Determine the (x, y) coordinate at the center of the cell enclosing the given text.  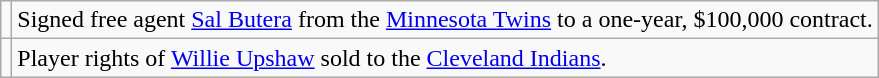
Signed free agent Sal Butera from the Minnesota Twins to a one-year, $100,000 contract. (445, 20)
Player rights of Willie Upshaw sold to the Cleveland Indians. (445, 58)
